Locate the cell with the specified text and output its (x, y) center coordinate. 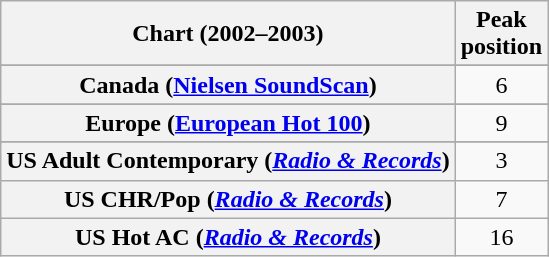
US Adult Contemporary (Radio & Records) (228, 161)
3 (501, 161)
Peakposition (501, 34)
16 (501, 237)
US CHR/Pop (Radio & Records) (228, 199)
Canada (Nielsen SoundScan) (228, 85)
6 (501, 85)
7 (501, 199)
US Hot AC (Radio & Records) (228, 237)
Chart (2002–2003) (228, 34)
9 (501, 123)
Europe (European Hot 100) (228, 123)
